Identify which cell holds the provided text, then report its (x, y) central coordinate. 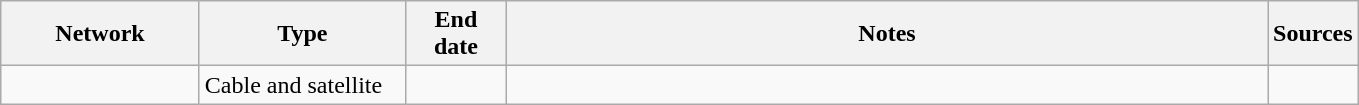
End date (456, 34)
Notes (886, 34)
Network (100, 34)
Cable and satellite (302, 85)
Sources (1314, 34)
Type (302, 34)
